Scan for the cell matching the given text and deliver its (X, Y) coordinate at center. 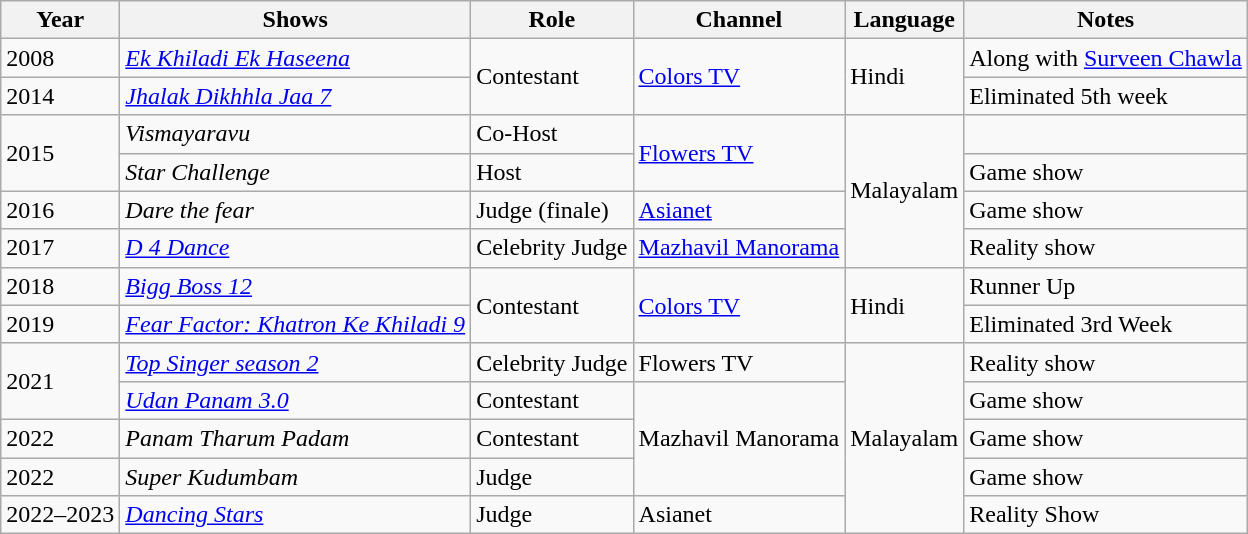
2019 (60, 324)
Dancing Stars (296, 515)
2022–2023 (60, 515)
2015 (60, 153)
Runner Up (1106, 286)
Judge (finale) (552, 210)
Bigg Boss 12 (296, 286)
Host (552, 172)
2018 (60, 286)
Year (60, 20)
Language (904, 20)
2021 (60, 381)
Ek Khiladi Ek Haseena (296, 58)
Jhalak Dikhhla Jaa 7 (296, 96)
Role (552, 20)
Top Singer season 2 (296, 362)
2008 (60, 58)
Reality Show (1106, 515)
Fear Factor: Khatron Ke Khiladi 9 (296, 324)
Eliminated 5th week (1106, 96)
Vismayaravu (296, 134)
Panam Tharum Padam (296, 438)
Notes (1106, 20)
2016 (60, 210)
Eliminated 3rd Week (1106, 324)
Channel (739, 20)
Udan Panam 3.0 (296, 400)
Co-Host (552, 134)
Along with Surveen Chawla (1106, 58)
Shows (296, 20)
2014 (60, 96)
Super Kudumbam (296, 477)
D 4 Dance (296, 248)
Dare the fear (296, 210)
2017 (60, 248)
Star Challenge (296, 172)
